Determine the [X, Y] coordinate at the center of the cell enclosing the given text.  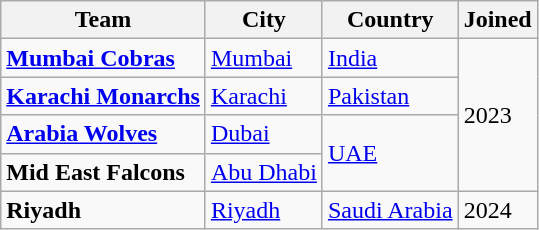
Abu Dhabi [264, 172]
2024 [498, 210]
Arabia Wolves [104, 134]
Mid East Falcons [104, 172]
Dubai [264, 134]
Karachi [264, 96]
UAE [390, 153]
Karachi Monarchs [104, 96]
Mumbai [264, 58]
Joined [498, 20]
Saudi Arabia [390, 210]
Country [390, 20]
Pakistan [390, 96]
Team [104, 20]
City [264, 20]
India [390, 58]
2023 [498, 115]
Mumbai Cobras [104, 58]
